Determine the [X, Y] coordinate at the center of the cell enclosing the given text.  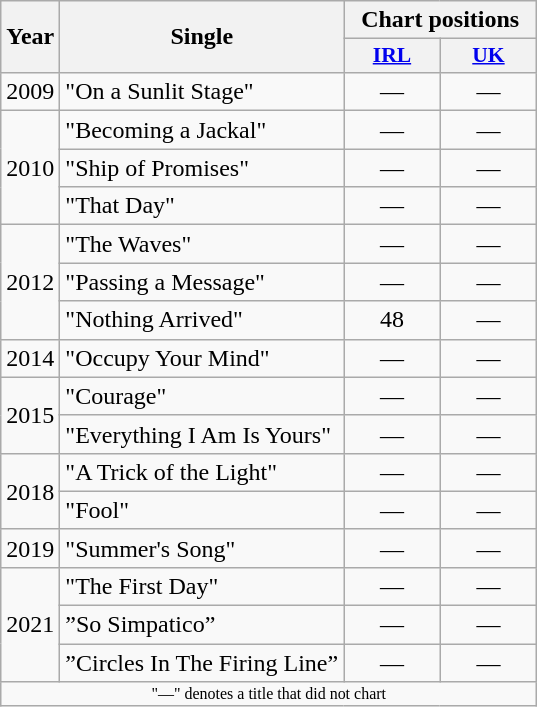
"Everything I Am Is Yours" [202, 434]
”Circles In The Firing Line” [202, 663]
"Nothing Arrived" [202, 320]
Chart positions [440, 20]
"Becoming a Jackal" [202, 130]
"Ship of Promises" [202, 168]
"Passing a Message" [202, 282]
IRL [392, 56]
"A Trick of the Light" [202, 472]
"The First Day" [202, 587]
"On a Sunlit Stage" [202, 92]
2012 [30, 282]
2019 [30, 548]
48 [392, 320]
2015 [30, 415]
2021 [30, 625]
UK [488, 56]
"Courage" [202, 396]
"Fool" [202, 510]
"Summer's Song" [202, 548]
"The Waves" [202, 244]
2009 [30, 92]
Single [202, 37]
2014 [30, 358]
"—" denotes a title that did not chart [269, 694]
2010 [30, 168]
"Occupy Your Mind" [202, 358]
2018 [30, 491]
Year [30, 37]
"That Day" [202, 206]
”So Simpatico” [202, 625]
